Identify which cell holds the provided text, then report its [x, y] central coordinate. 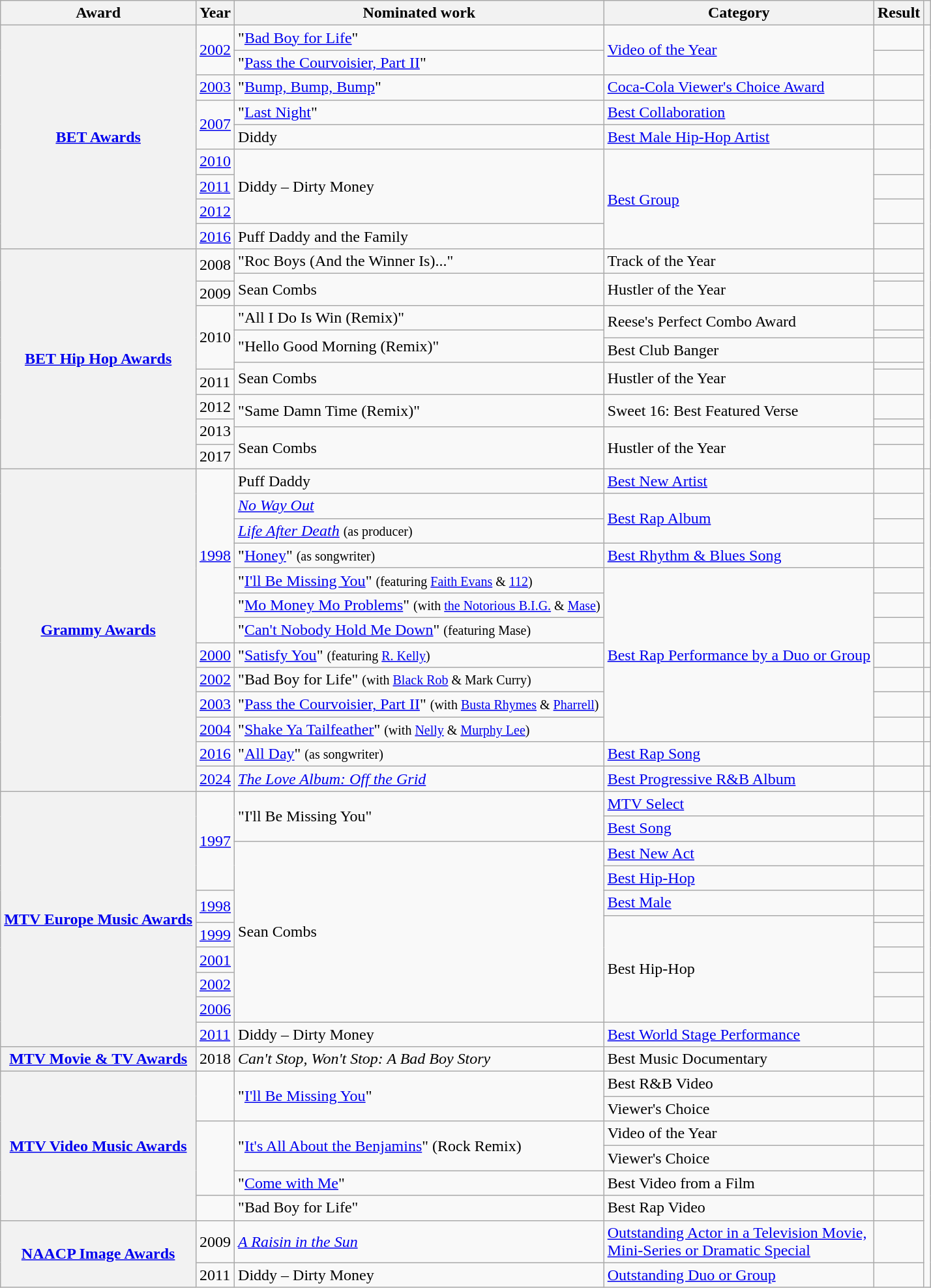
Category [739, 13]
"Roc Boys (And the Winner Is)..." [420, 261]
Best Song [739, 828]
Best Progressive R&B Album [739, 779]
2000 [215, 655]
Puff Daddy [420, 481]
Best Rap Video [739, 1208]
Best Music Documentary [739, 1059]
"Bad Boy for Life" (with Black Rob & Mark Curry) [420, 680]
"Come with Me" [420, 1183]
Best New Act [739, 853]
Best Rap Song [739, 754]
"All Day" (as songwriter) [420, 754]
Result [898, 13]
"Mo Money Mo Problems" (with the Notorious B.I.G. & Mase) [420, 605]
"Satisfy You" (featuring R. Kelly) [420, 655]
2024 [215, 779]
MTV Video Music Awards [98, 1146]
The Love Album: Off the Grid [420, 779]
MTV Movie & TV Awards [98, 1059]
"Pass the Courvoisier, Part II" (with Busta Rhymes & Pharrell) [420, 705]
Best Club Banger [739, 350]
Best Collaboration [739, 112]
"Shake Ya Tailfeather" (with Nelly & Murphy Lee) [420, 729]
Can't Stop, Won't Stop: A Bad Boy Story [420, 1059]
Best Male Hip-Hop Artist [739, 137]
BET Hip Hop Awards [98, 359]
"Bump, Bump, Bump" [420, 87]
Best Video from a Film [739, 1183]
Best Rap Album [739, 518]
Best R&B Video [739, 1084]
1997 [215, 841]
Best Group [739, 199]
"I'll Be Missing You" (featuring Faith Evans & 112) [420, 580]
Reese's Perfect Combo Award [739, 322]
No Way Out [420, 506]
Best Rap Performance by a Duo or Group [739, 654]
"Pass the Courvoisier, Part II" [420, 63]
"Honey" (as songwriter) [420, 555]
Puff Daddy and the Family [420, 236]
2007 [215, 124]
Grammy Awards [98, 630]
"Hello Good Morning (Remix)" [420, 347]
Track of the Year [739, 261]
2008 [215, 265]
"Can't Nobody Hold Me Down" (featuring Mase) [420, 630]
2017 [215, 456]
2013 [215, 432]
NAACP Image Awards [98, 1254]
Award [98, 13]
Best New Artist [739, 481]
"All I Do Is Win (Remix)" [420, 318]
2018 [215, 1059]
Outstanding Actor in a Television Movie,Mini-Series or Dramatic Special [739, 1241]
MTV Europe Music Awards [98, 919]
Sweet 16: Best Featured Verse [739, 411]
Outstanding Duo or Group [739, 1275]
Diddy [420, 137]
Best Male [739, 903]
Best Rhythm & Blues Song [739, 555]
1999 [215, 935]
Year [215, 13]
2001 [215, 959]
Life After Death (as producer) [420, 531]
Best World Stage Performance [739, 1034]
2004 [215, 729]
"It's All About the Benjamins" (Rock Remix) [420, 1146]
MTV Select [739, 804]
Coca-Cola Viewer's Choice Award [739, 87]
2006 [215, 1009]
"Last Night" [420, 112]
BET Awards [98, 137]
"Same Damn Time (Remix)" [420, 411]
Nominated work [420, 13]
A Raisin in the Sun [420, 1241]
